Return the (x, y) coordinate for the center point of the cell that contains the specified text.  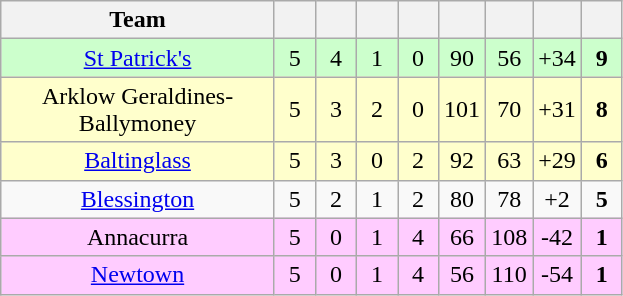
Baltinglass (138, 161)
St Patrick's (138, 58)
+31 (558, 110)
108 (510, 237)
92 (462, 161)
-54 (558, 275)
+2 (558, 199)
8 (602, 110)
Annacurra (138, 237)
Blessington (138, 199)
90 (462, 58)
78 (510, 199)
Arklow Geraldines-Ballymoney (138, 110)
70 (510, 110)
63 (510, 161)
110 (510, 275)
Newtown (138, 275)
66 (462, 237)
80 (462, 199)
6 (602, 161)
+34 (558, 58)
Team (138, 20)
9 (602, 58)
+29 (558, 161)
101 (462, 110)
-42 (558, 237)
